Scan for the cell matching the given text and deliver its [x, y] coordinate at center. 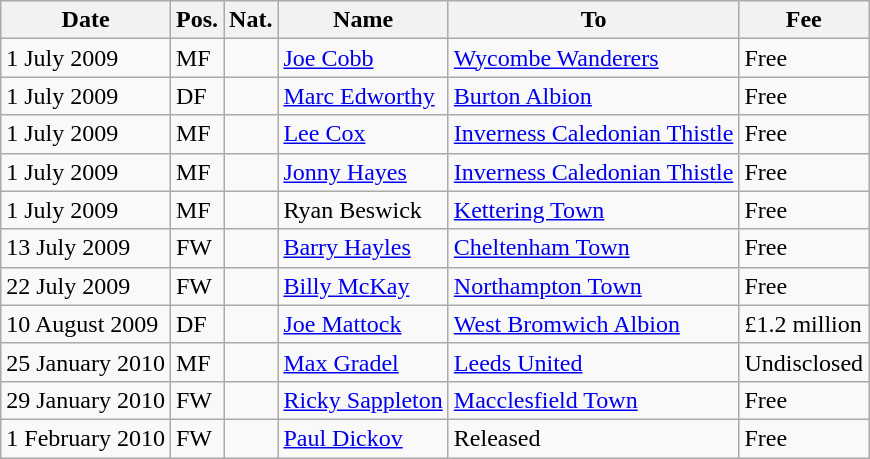
£1.2 million [804, 324]
Nat. [251, 20]
Marc Edworthy [363, 96]
Billy McKay [363, 286]
Ricky Sappleton [363, 400]
25 January 2010 [86, 362]
Macclesfield Town [594, 400]
Ryan Beswick [363, 210]
Lee Cox [363, 134]
Fee [804, 20]
Northampton Town [594, 286]
Pos. [196, 20]
Joe Cobb [363, 58]
29 January 2010 [86, 400]
Burton Albion [594, 96]
Cheltenham Town [594, 248]
Undisclosed [804, 362]
Jonny Hayes [363, 172]
Kettering Town [594, 210]
Date [86, 20]
Max Gradel [363, 362]
Paul Dickov [363, 438]
Barry Hayles [363, 248]
1 February 2010 [86, 438]
Joe Mattock [363, 324]
Leeds United [594, 362]
Wycombe Wanderers [594, 58]
West Bromwich Albion [594, 324]
Name [363, 20]
22 July 2009 [86, 286]
To [594, 20]
Released [594, 438]
13 July 2009 [86, 248]
10 August 2009 [86, 324]
